Extract the (X, Y) coordinate from the center of the cell holding the provided text.  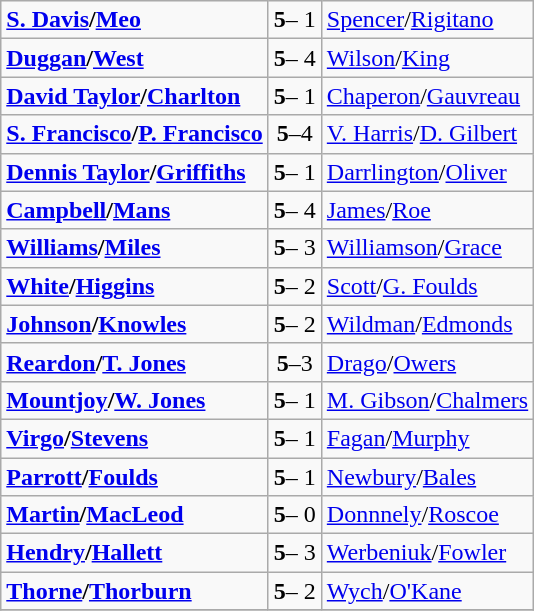
Williamson/Grace (427, 248)
M. Gibson/Chalmers (427, 400)
Virgo/Stevens (134, 438)
David Taylor/Charlton (134, 96)
S. Davis/Meo (134, 20)
Werbeniuk/Fowler (427, 553)
Campbell/Mans (134, 210)
Scott/G. Foulds (427, 286)
Thorne/Thorburn (134, 591)
5–4 (294, 134)
5– 0 (294, 515)
Reardon/T. Jones (134, 362)
5–3 (294, 362)
S. Francisco/P. Francisco (134, 134)
Donnnely/Roscoe (427, 515)
V. Harris/D. Gilbert (427, 134)
Darrlington/Oliver (427, 172)
Dennis Taylor/Griffiths (134, 172)
Williams/Miles (134, 248)
Wilson/King (427, 58)
Fagan/Murphy (427, 438)
Hendry/Hallett (134, 553)
Chaperon/Gauvreau (427, 96)
Wych/O'Kane (427, 591)
Drago/Owers (427, 362)
Duggan/West (134, 58)
Johnson/Knowles (134, 324)
White/Higgins (134, 286)
James/Roe (427, 210)
Spencer/Rigitano (427, 20)
Parrott/Foulds (134, 477)
Wildman/Edmonds (427, 324)
Martin/MacLeod (134, 515)
Newbury/Bales (427, 477)
Mountjoy/W. Jones (134, 400)
